Scan for the cell matching the given text and deliver its [X, Y] coordinate at center. 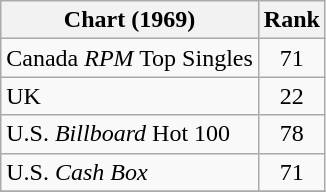
Canada RPM Top Singles [130, 58]
UK [130, 96]
Rank [292, 20]
78 [292, 134]
U.S. Billboard Hot 100 [130, 134]
Chart (1969) [130, 20]
22 [292, 96]
U.S. Cash Box [130, 172]
